Provide the (X, Y) coordinate of the cell's center where the given text is located.  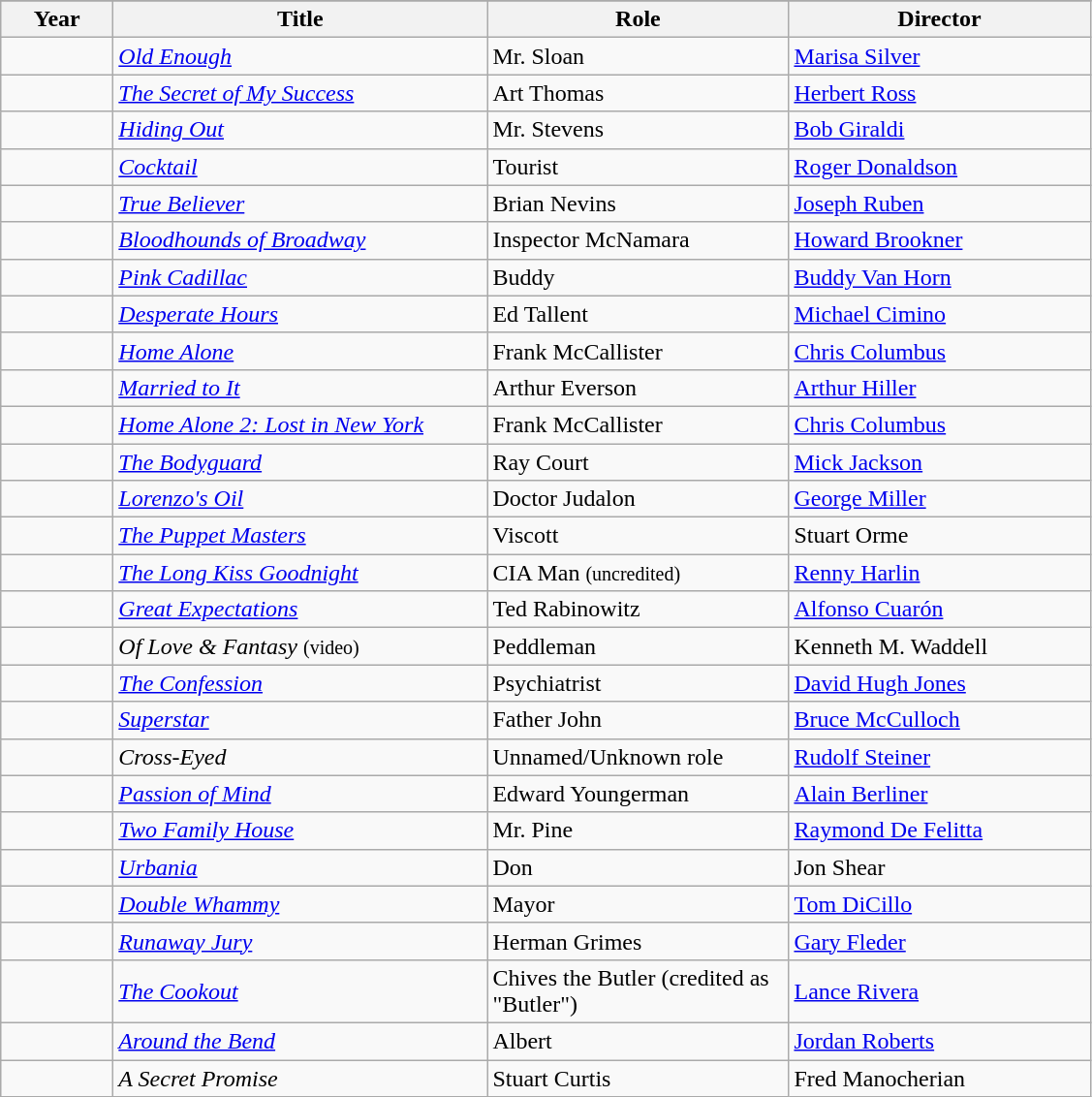
Mr. Pine (638, 831)
Bruce McCulloch (940, 720)
Mr. Stevens (638, 130)
Peddleman (638, 646)
Married to It (300, 388)
CIA Man (uncredited) (638, 573)
A Secret Promise (300, 1079)
Joseph Ruben (940, 204)
Fred Manocherian (940, 1079)
Home Alone 2: Lost in New York (300, 424)
George Miller (940, 499)
Don (638, 867)
Tom DiCillo (940, 904)
Role (638, 19)
Great Expectations (300, 610)
Ted Rabinowitz (638, 610)
Director (940, 19)
Art Thomas (638, 93)
The Secret of My Success (300, 93)
Brian Nevins (638, 204)
Marisa Silver (940, 56)
Jon Shear (940, 867)
Gary Fleder (940, 941)
Rudolf Steiner (940, 757)
Mayor (638, 904)
Cocktail (300, 167)
Buddy (638, 277)
Jordan Roberts (940, 1041)
Roger Donaldson (940, 167)
Herbert Ross (940, 93)
Howard Brookner (940, 240)
Urbania (300, 867)
Stuart Orme (940, 536)
Chives the Butler (credited as "Butler") (638, 990)
Runaway Jury (300, 941)
Buddy Van Horn (940, 277)
Raymond De Felitta (940, 831)
The Puppet Masters (300, 536)
Hiding Out (300, 130)
Ed Tallent (638, 314)
Doctor Judalon (638, 499)
Cross-Eyed (300, 757)
David Hugh Jones (940, 683)
Stuart Curtis (638, 1079)
Inspector McNamara (638, 240)
Alain Berliner (940, 794)
Herman Grimes (638, 941)
Kenneth M. Waddell (940, 646)
Title (300, 19)
Superstar (300, 720)
Bob Giraldi (940, 130)
Unnamed/Unknown role (638, 757)
Albert (638, 1041)
Renny Harlin (940, 573)
Mick Jackson (940, 462)
Home Alone (300, 351)
Old Enough (300, 56)
The Cookout (300, 990)
Double Whammy (300, 904)
Two Family House (300, 831)
Michael Cimino (940, 314)
Passion of Mind (300, 794)
Bloodhounds of Broadway (300, 240)
Viscott (638, 536)
Mr. Sloan (638, 56)
Tourist (638, 167)
Lorenzo's Oil (300, 499)
Arthur Everson (638, 388)
Father John (638, 720)
The Confession (300, 683)
The Bodyguard (300, 462)
True Believer (300, 204)
Desperate Hours (300, 314)
Lance Rivera (940, 990)
Of Love & Fantasy (video) (300, 646)
Arthur Hiller (940, 388)
Year (57, 19)
Psychiatrist (638, 683)
Edward Youngerman (638, 794)
The Long Kiss Goodnight (300, 573)
Around the Bend (300, 1041)
Ray Court (638, 462)
Pink Cadillac (300, 277)
Alfonso Cuarón (940, 610)
